Return [x, y] of the center of cell containing provided text 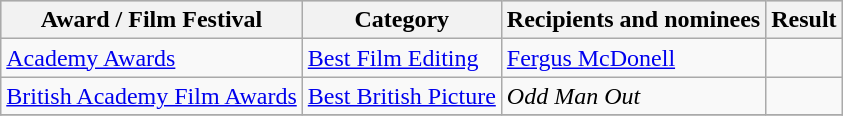
British Academy Film Awards [152, 96]
Award / Film Festival [152, 20]
Academy Awards [152, 58]
Result [804, 20]
Recipients and nominees [633, 20]
Best British Picture [402, 96]
Fergus McDonell [633, 58]
Odd Man Out [633, 96]
Category [402, 20]
Best Film Editing [402, 58]
